For the text-containing cell, return its midpoint in (X, Y) coordinate format. 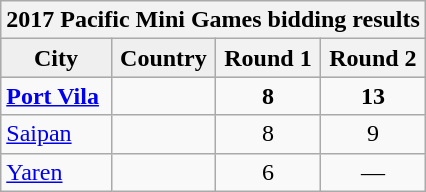
— (372, 172)
Yaren (56, 172)
City (56, 58)
13 (372, 96)
Country (163, 58)
9 (372, 134)
2017 Pacific Mini Games bidding results (214, 20)
Saipan (56, 134)
6 (268, 172)
Round 2 (372, 58)
Port Vila (56, 96)
Round 1 (268, 58)
